Determine the [x, y] coordinate at the center of the cell enclosing the given text.  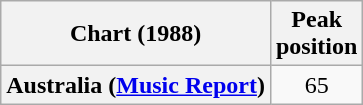
Australia (Music Report) [136, 85]
65 [316, 85]
Peakposition [316, 34]
Chart (1988) [136, 34]
